Extract the (x, y) coordinate from the center of the cell holding the provided text.  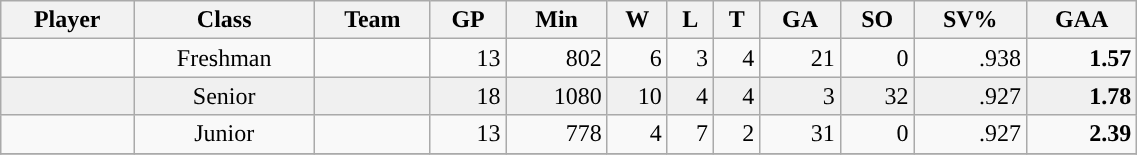
21 (800, 58)
Freshman (224, 58)
18 (468, 96)
Class (224, 20)
7 (690, 134)
Team (373, 20)
2 (736, 134)
GAA (1082, 20)
1.57 (1082, 58)
6 (637, 58)
Min (556, 20)
Senior (224, 96)
L (690, 20)
802 (556, 58)
GA (800, 20)
T (736, 20)
10 (637, 96)
SO (877, 20)
2.39 (1082, 134)
GP (468, 20)
778 (556, 134)
SV% (970, 20)
W (637, 20)
1080 (556, 96)
31 (800, 134)
32 (877, 96)
Junior (224, 134)
.938 (970, 58)
1.78 (1082, 96)
Player (68, 20)
